Return the [X, Y] coordinate for the center point of the cell that contains the specified text.  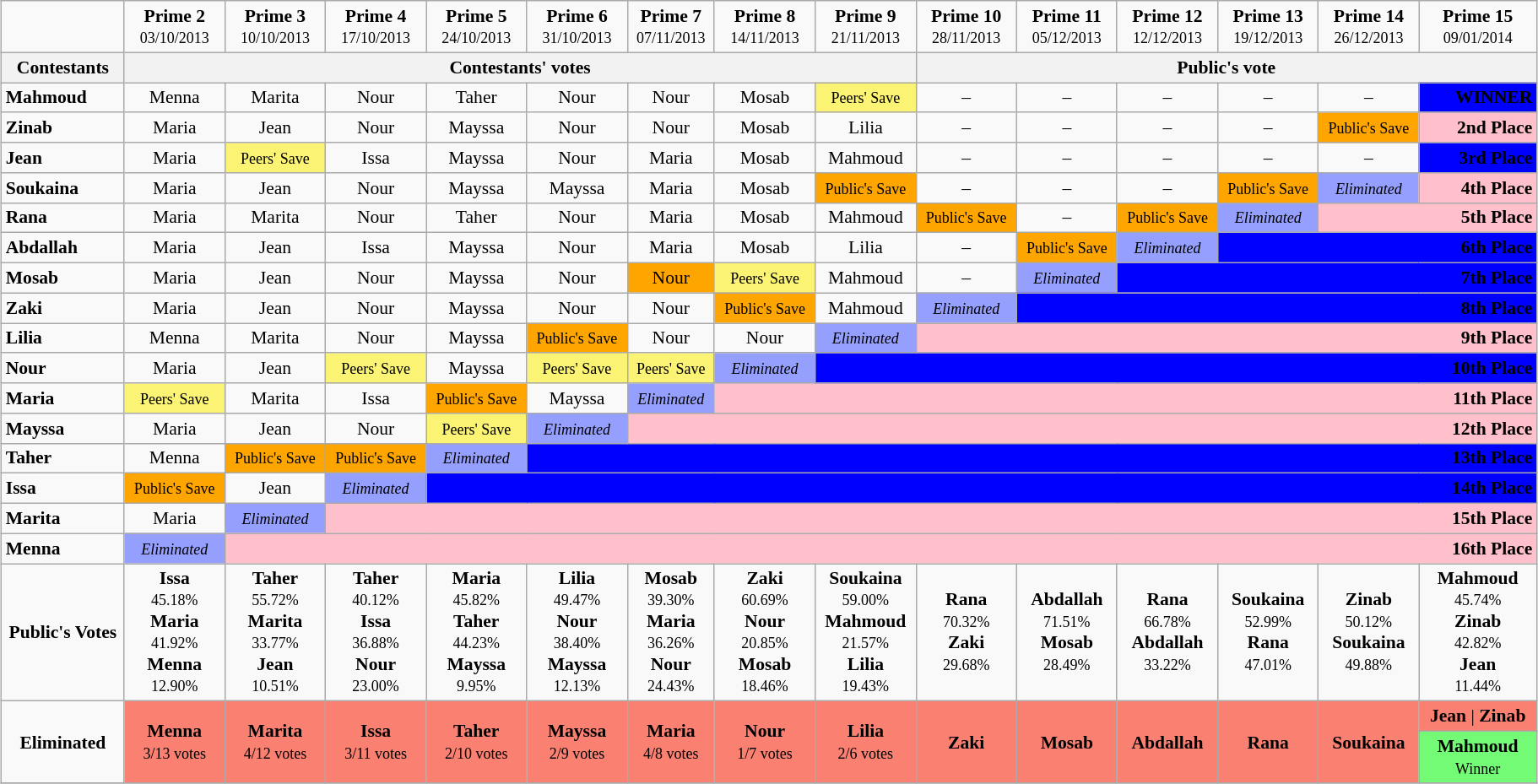
5th Place [1428, 218]
15th Place [932, 519]
12th Place [1082, 429]
Maria 4/8 votes [670, 743]
Prime 14 26/12/2013 [1369, 27]
Public's Votes [62, 633]
Prime 13 19/12/2013 [1268, 27]
10th Place [1177, 369]
Prime 5 24/10/2013 [476, 27]
Lilia 2/6 votes [866, 743]
8th Place [1276, 308]
Zaki 60.69% Nour 20.85% Mosab 18.46% [765, 633]
Marita 4/12 votes [275, 743]
6th Place [1378, 248]
Prime 8 14/11/2013 [765, 27]
Prime 12 12/12/2013 [1167, 27]
Mahmoud 45.74% Zinab 42.82% Jean 11.44% [1477, 633]
Rana 70.32% Zaki 29.68% [966, 633]
7th Place [1327, 278]
Prime 4 17/10/2013 [376, 27]
Taher 40.12% Issa 36.88% Nour 23.00% [376, 633]
Zinab [62, 128]
Lilia 49.47% Nour 38.40% Mayssa 12.13% [577, 633]
Contestants [62, 68]
Zinab 50.12% Soukaina 49.88% [1369, 633]
9th Place [1226, 338]
Prime 9 21/11/2013 [866, 27]
Public's vote [1226, 68]
Jean | Zinab [1477, 716]
Taher 55.72% Marita 33.77% Jean 10.51% [275, 633]
16th Place [880, 549]
Abdallah 71.51% Mosab 28.49% [1067, 633]
Rana 66.78% Abdallah 33.22% [1167, 633]
Prime 10 28/11/2013 [966, 27]
Prime 7 07/11/2013 [670, 27]
Contestants' votes [520, 68]
Mosab 39.30% Maria 36.26% Nour 24.43% [670, 633]
2nd Place [1477, 128]
Prime 11 05/12/2013 [1067, 27]
Mahmoud Winner [1477, 758]
Menna3/13 votes [174, 743]
14th Place [982, 489]
Mayssa 2/9 votes [577, 743]
Prime 6 31/10/2013 [577, 27]
Prime 3 10/10/2013 [275, 27]
Maria 45.82% Taher 44.23% Mayssa 9.95% [476, 633]
Nour 1/7 votes [765, 743]
11th Place [1125, 398]
WINNER [1477, 98]
Prime 2 03/10/2013 [174, 27]
Soukaina 59.00% Mahmoud 21.57% Lilia 19.43% [866, 633]
4th Place [1477, 188]
Prime 15 09/01/2014 [1477, 27]
Soukaina 52.99% Rana 47.01% [1268, 633]
13th Place [1032, 458]
3rd Place [1477, 158]
Taher 2/10 votes [476, 743]
Issa 3/11 votes [376, 743]
Issa 45.18% Maria 41.92% Menna 12.90% [174, 633]
